Provide the [X, Y] coordinate of the cell's center where the given text is located.  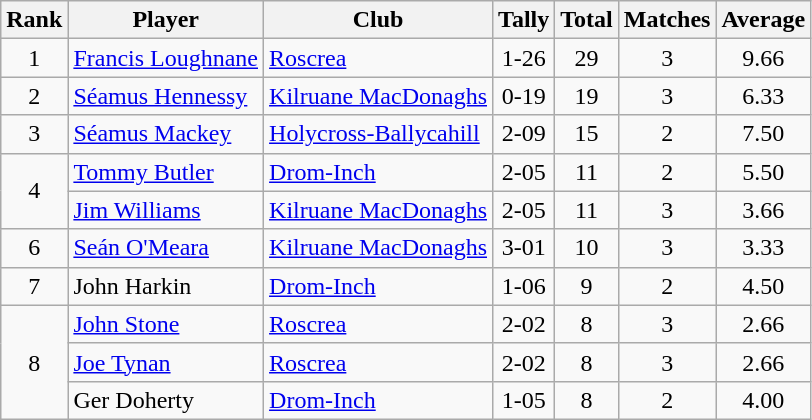
1-26 [524, 58]
9 [587, 286]
Séamus Mackey [166, 134]
5.50 [764, 172]
2-09 [524, 134]
3.33 [764, 248]
John Stone [166, 324]
1-05 [524, 400]
Club [378, 20]
7 [34, 286]
4.00 [764, 400]
Player [166, 20]
Jim Williams [166, 210]
4.50 [764, 286]
6.33 [764, 96]
1-06 [524, 286]
1 [34, 58]
Tally [524, 20]
15 [587, 134]
19 [587, 96]
Rank [34, 20]
0-19 [524, 96]
7.50 [764, 134]
3.66 [764, 210]
Francis Loughnane [166, 58]
10 [587, 248]
Tommy Butler [166, 172]
6 [34, 248]
John Harkin [166, 286]
29 [587, 58]
Total [587, 20]
3-01 [524, 248]
Séamus Hennessy [166, 96]
Seán O'Meara [166, 248]
Holycross-Ballycahill [378, 134]
Joe Tynan [166, 362]
Average [764, 20]
Matches [667, 20]
9.66 [764, 58]
4 [34, 191]
Ger Doherty [166, 400]
